Locate the cell with the specified text and output its (X, Y) center coordinate. 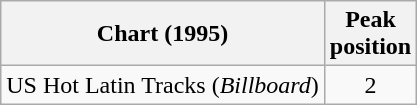
Peakposition (370, 34)
US Hot Latin Tracks (Billboard) (163, 85)
Chart (1995) (163, 34)
2 (370, 85)
